Detect which cell encompasses the target text, then output its (x, y) center coordinate. 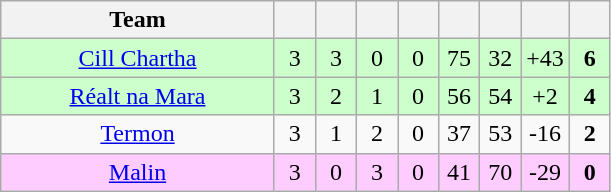
75 (460, 58)
Malin (138, 172)
Termon (138, 134)
6 (590, 58)
37 (460, 134)
56 (460, 96)
54 (500, 96)
53 (500, 134)
+2 (546, 96)
Réalt na Mara (138, 96)
-16 (546, 134)
70 (500, 172)
Team (138, 20)
32 (500, 58)
41 (460, 172)
+43 (546, 58)
-29 (546, 172)
Cill Chartha (138, 58)
4 (590, 96)
